Search for the cell housing the specified text and yield its (x, y) center coordinate. 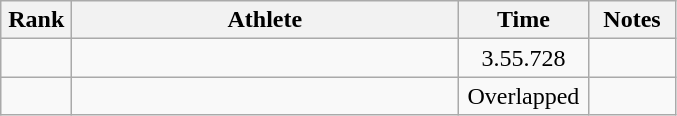
Time (524, 20)
Athlete (265, 20)
Notes (632, 20)
Rank (36, 20)
Overlapped (524, 96)
3.55.728 (524, 58)
